Determine the (X, Y) coordinate at the center of the cell enclosing the given text.  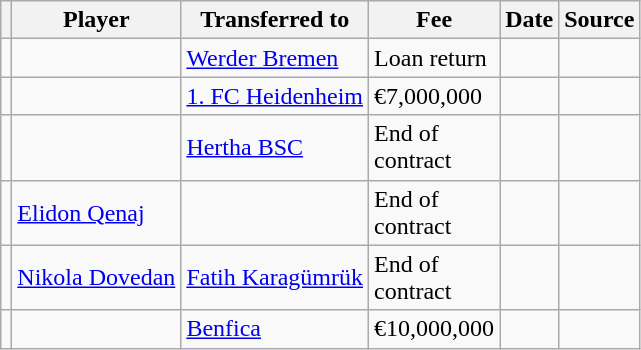
Benfica (275, 329)
Date (530, 20)
Fee (434, 20)
Nikola Dovedan (96, 278)
Fatih Karagümrük (275, 278)
€7,000,000 (434, 96)
1. FC Heidenheim (275, 96)
Player (96, 20)
Werder Bremen (275, 58)
Hertha BSC (275, 148)
Source (600, 20)
Transferred to (275, 20)
Loan return (434, 58)
Elidon Qenaj (96, 212)
€10,000,000 (434, 329)
